Output the (X, Y) coordinate of the center of the cell containing the given text.  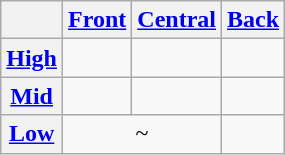
Front (98, 20)
~ (142, 134)
Central (177, 20)
Low (32, 134)
Mid (32, 96)
High (32, 58)
Back (254, 20)
